Find where the given text appears and provide that cell's center as (X, Y) coordinate. 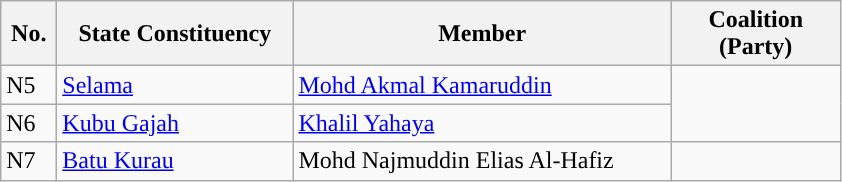
Mohd Akmal Kamaruddin (482, 85)
Selama (175, 85)
No. (29, 34)
N5 (29, 85)
Coalition (Party) (756, 34)
N7 (29, 161)
Khalil Yahaya (482, 123)
State Constituency (175, 34)
Batu Kurau (175, 161)
Mohd Najmuddin Elias Al-Hafiz (482, 161)
Member (482, 34)
N6 (29, 123)
Kubu Gajah (175, 123)
